Extract the (x, y) coordinate from the center of the cell holding the provided text.  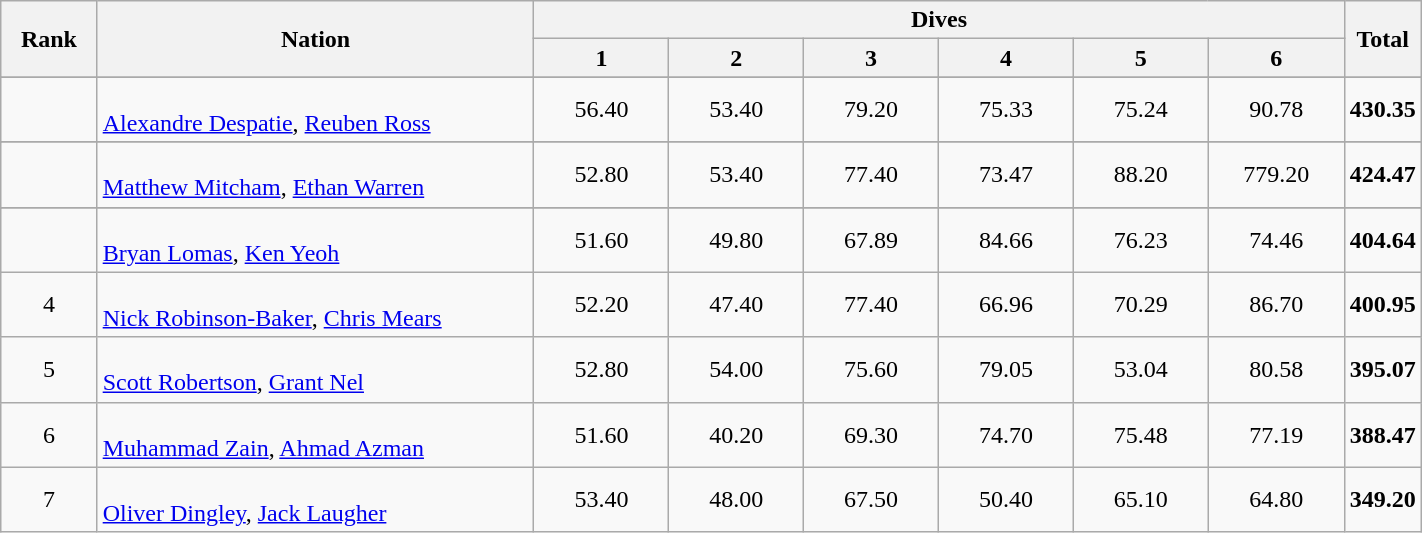
84.66 (1006, 240)
70.29 (1140, 304)
73.47 (1006, 174)
79.20 (872, 110)
56.40 (602, 110)
64.80 (1276, 500)
76.23 (1140, 240)
Rank (49, 39)
Dives (939, 20)
75.33 (1006, 110)
349.20 (1382, 500)
7 (49, 500)
Oliver Dingley, Jack Laugher (316, 500)
52.20 (602, 304)
65.10 (1140, 500)
80.58 (1276, 370)
48.00 (736, 500)
74.46 (1276, 240)
3 (872, 58)
Total (1382, 39)
430.35 (1382, 110)
75.24 (1140, 110)
404.64 (1382, 240)
47.40 (736, 304)
Nick Robinson-Baker, Chris Mears (316, 304)
Bryan Lomas, Ken Yeoh (316, 240)
88.20 (1140, 174)
395.07 (1382, 370)
75.48 (1140, 434)
Scott Robertson, Grant Nel (316, 370)
86.70 (1276, 304)
424.47 (1382, 174)
Muhammad Zain, Ahmad Azman (316, 434)
77.19 (1276, 434)
388.47 (1382, 434)
67.89 (872, 240)
79.05 (1006, 370)
90.78 (1276, 110)
49.80 (736, 240)
50.40 (1006, 500)
40.20 (736, 434)
53.04 (1140, 370)
67.50 (872, 500)
69.30 (872, 434)
75.60 (872, 370)
Alexandre Despatie, Reuben Ross (316, 110)
Matthew Mitcham, Ethan Warren (316, 174)
2 (736, 58)
779.20 (1276, 174)
66.96 (1006, 304)
1 (602, 58)
74.70 (1006, 434)
Nation (316, 39)
54.00 (736, 370)
400.95 (1382, 304)
